Search for the cell housing the specified text and yield its (x, y) center coordinate. 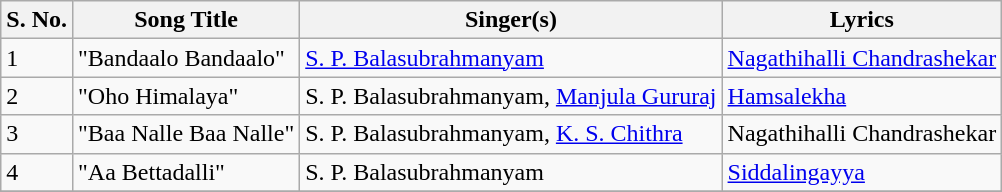
"Baa Nalle Baa Nalle" (186, 134)
Hamsalekha (862, 96)
3 (37, 134)
"Oho Himalaya" (186, 96)
S. No. (37, 20)
S. P. Balasubrahmanyam, K. S. Chithra (511, 134)
1 (37, 58)
"Aa Bettadalli" (186, 172)
4 (37, 172)
Singer(s) (511, 20)
Lyrics (862, 20)
S. P. Balasubrahmanyam, Manjula Gururaj (511, 96)
"Bandaalo Bandaalo" (186, 58)
Song Title (186, 20)
2 (37, 96)
Siddalingayya (862, 172)
